For the text-containing cell, return its midpoint in (X, Y) coordinate format. 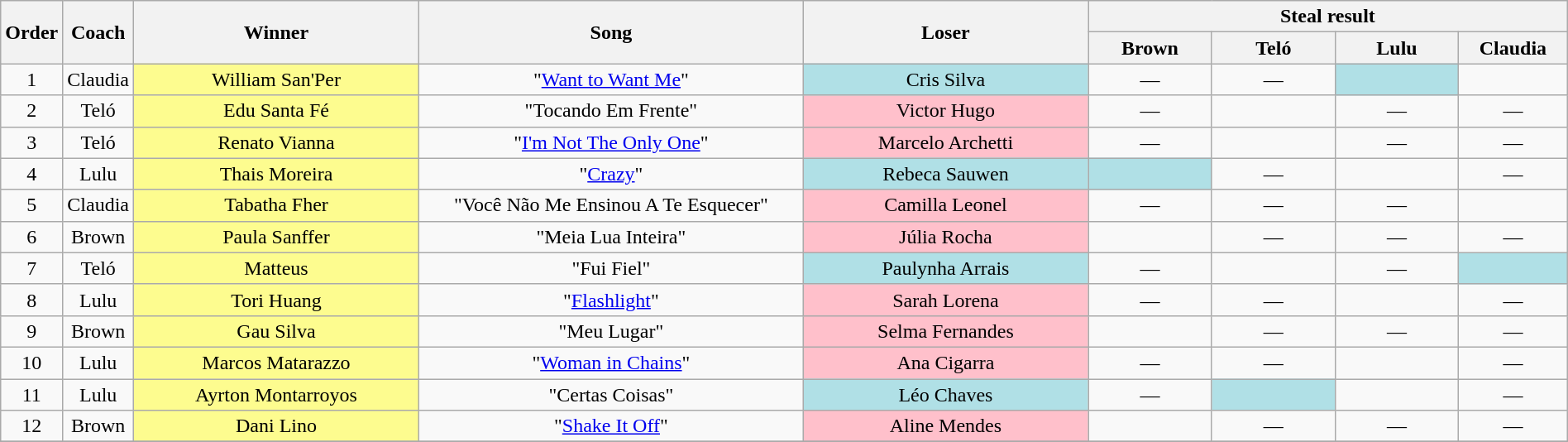
Marcos Matarazzo (276, 363)
Paulynha Arrais (945, 268)
Paula Sanffer (276, 237)
Order (31, 32)
Camilla Leonel (945, 205)
Ayrton Montarroyos (276, 395)
Thais Moreira (276, 174)
Ana Cigarra (945, 363)
2 (31, 111)
1 (31, 79)
6 (31, 237)
Winner (276, 32)
Dani Lino (276, 426)
"Crazy" (610, 174)
10 (31, 363)
Selma Fernandes (945, 331)
Marcelo Archetti (945, 142)
Cris Silva (945, 79)
11 (31, 395)
"Meu Lugar" (610, 331)
Gau Silva (276, 331)
Tori Huang (276, 300)
7 (31, 268)
Sarah Lorena (945, 300)
"Fui Fiel" (610, 268)
Song (610, 32)
Steal result (1328, 17)
Victor Hugo (945, 111)
"Tocando Em Frente" (610, 111)
Júlia Rocha (945, 237)
"Woman in Chains" (610, 363)
Edu Santa Fé (276, 111)
Tabatha Fher (276, 205)
9 (31, 331)
"Certas Coisas" (610, 395)
"Want to Want Me" (610, 79)
Aline Mendes (945, 426)
Coach (98, 32)
5 (31, 205)
Rebeca Sauwen (945, 174)
Léo Chaves (945, 395)
Renato Vianna (276, 142)
Matteus (276, 268)
3 (31, 142)
"Você Não Me Ensinou A Te Esquecer" (610, 205)
4 (31, 174)
"Shake It Off" (610, 426)
William San'Per (276, 79)
Loser (945, 32)
"Flashlight" (610, 300)
"Meia Lua Inteira" (610, 237)
8 (31, 300)
12 (31, 426)
"I'm Not The Only One" (610, 142)
